Find where the given text appears and provide that cell's center as [X, Y] coordinate. 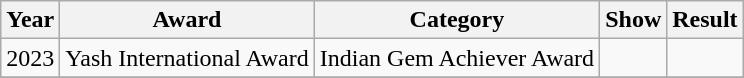
Category [456, 20]
Show [634, 20]
Award [187, 20]
Result [705, 20]
Yash International Award [187, 58]
2023 [30, 58]
Indian Gem Achiever Award [456, 58]
Year [30, 20]
